Detect which cell encompasses the target text, then output its (X, Y) center coordinate. 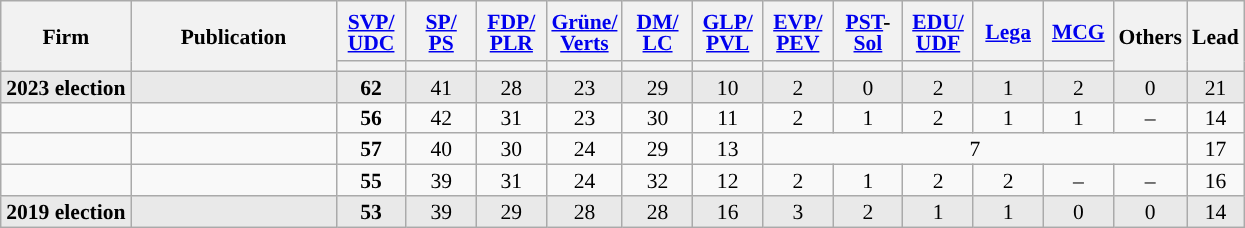
7 (975, 150)
56 (371, 118)
SP/PS (441, 31)
13 (728, 150)
11 (728, 118)
MCG (1078, 31)
SVP/UDC (371, 31)
FDP/PLR (511, 31)
32 (657, 180)
17 (1216, 150)
2023 election (66, 86)
Firm (66, 36)
GLP/PVL (728, 31)
12 (728, 180)
2019 election (66, 212)
21 (1216, 86)
53 (371, 212)
55 (371, 180)
Lead (1216, 36)
41 (441, 86)
Grüne/Verts (584, 31)
Lega (1008, 31)
EVP/PEV (798, 31)
EDU/UDF (938, 31)
Others (1150, 36)
62 (371, 86)
3 (798, 212)
PST-Sol (868, 31)
42 (441, 118)
57 (371, 150)
DM/LC (657, 31)
Publication (234, 36)
40 (441, 150)
10 (728, 86)
